Locate the cell with the specified text and output its (x, y) center coordinate. 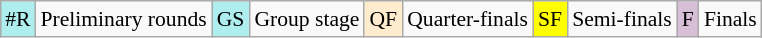
QF (383, 19)
#R (18, 19)
Group stage (306, 19)
GS (231, 19)
Preliminary rounds (123, 19)
SF (550, 19)
Finals (730, 19)
Quarter-finals (468, 19)
F (688, 19)
Semi-finals (622, 19)
